Return (x, y) of the center of cell containing provided text 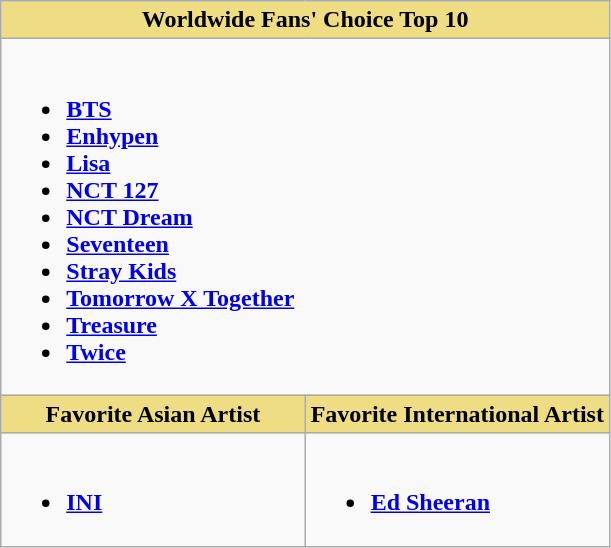
BTSEnhypenLisaNCT 127NCT DreamSeventeenStray KidsTomorrow X TogetherTreasureTwice (306, 217)
Worldwide Fans' Choice Top 10 (306, 20)
INI (153, 490)
Favorite Asian Artist (153, 414)
Ed Sheeran (457, 490)
Favorite International Artist (457, 414)
